Provide the (x, y) coordinate of the cell's center where the given text is located.  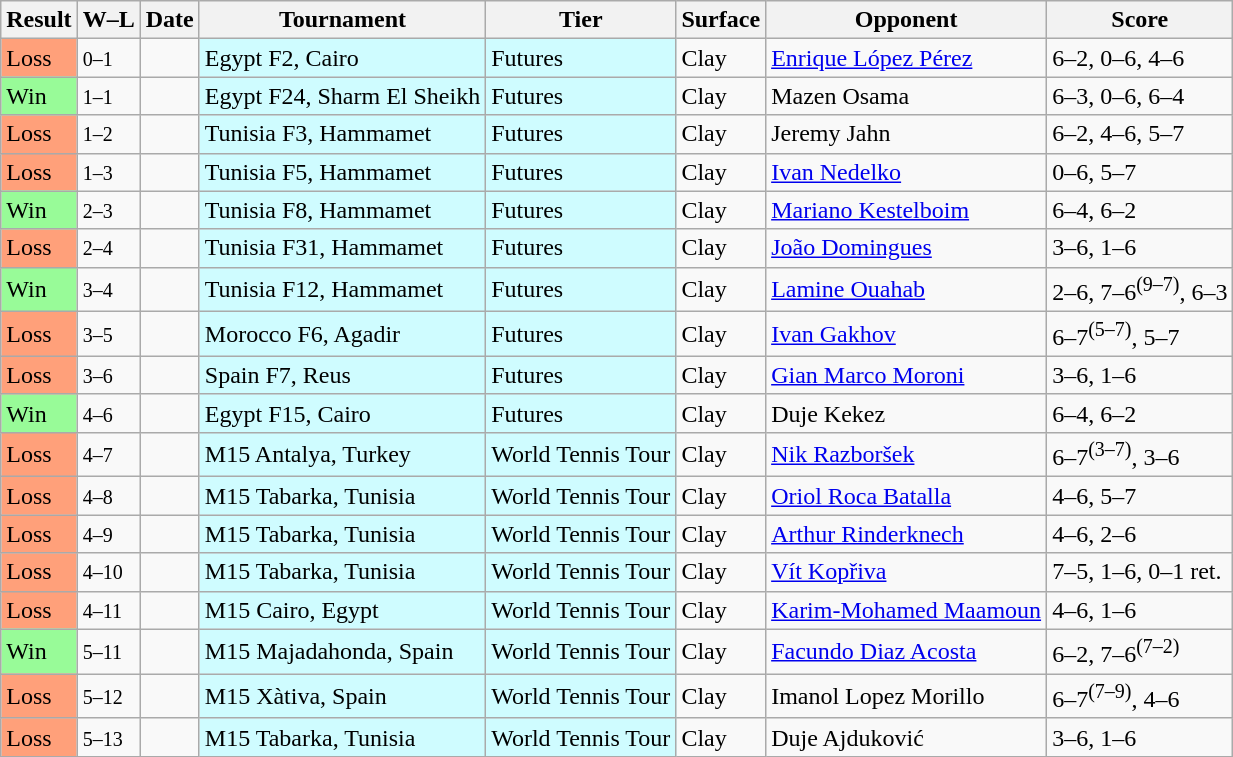
4–10 (108, 572)
4–8 (108, 496)
7–5, 1–6, 0–1 ret. (1140, 572)
Morocco F6, Agadir (342, 334)
M15 Cairo, Egypt (342, 610)
Mariano Kestelboim (906, 210)
Gian Marco Moroni (906, 375)
6–7(7–9), 4–6 (1140, 696)
M15 Antalya, Turkey (342, 454)
5–11 (108, 652)
4–7 (108, 454)
5–12 (108, 696)
Karim-Mohamed Maamoun (906, 610)
Tunisia F5, Hammamet (342, 172)
6–7(5–7), 5–7 (1140, 334)
Duje Kekez (906, 413)
4–6, 2–6 (1140, 534)
Vít Kopřiva (906, 572)
W–L (108, 20)
Facundo Diaz Acosta (906, 652)
Jeremy Jahn (906, 134)
Date (170, 20)
Surface (721, 20)
Duje Ajduković (906, 737)
3–5 (108, 334)
Tunisia F8, Hammamet (342, 210)
Oriol Roca Batalla (906, 496)
Spain F7, Reus (342, 375)
1–2 (108, 134)
4–11 (108, 610)
6–3, 0–6, 6–4 (1140, 96)
Result (39, 20)
4–6 (108, 413)
Ivan Nedelko (906, 172)
1–1 (108, 96)
Nik Razboršek (906, 454)
Tunisia F12, Hammamet (342, 290)
6–7(3–7), 3–6 (1140, 454)
Tier (581, 20)
Tunisia F3, Hammamet (342, 134)
4–6, 5–7 (1140, 496)
Imanol Lopez Morillo (906, 696)
5–13 (108, 737)
4–9 (108, 534)
2–3 (108, 210)
Enrique López Pérez (906, 58)
1–3 (108, 172)
Egypt F24, Sharm El Sheikh (342, 96)
Arthur Rinderknech (906, 534)
Ivan Gakhov (906, 334)
Score (1140, 20)
M15 Majadahonda, Spain (342, 652)
0–6, 5–7 (1140, 172)
3–6 (108, 375)
6–2, 7–6(7–2) (1140, 652)
João Domingues (906, 248)
6–2, 4–6, 5–7 (1140, 134)
6–2, 0–6, 4–6 (1140, 58)
Tunisia F31, Hammamet (342, 248)
2–4 (108, 248)
M15 Xàtiva, Spain (342, 696)
Mazen Osama (906, 96)
Tournament (342, 20)
4–6, 1–6 (1140, 610)
0–1 (108, 58)
Egypt F15, Cairo (342, 413)
2–6, 7–6(9–7), 6–3 (1140, 290)
3–4 (108, 290)
Opponent (906, 20)
Egypt F2, Cairo (342, 58)
Lamine Ouahab (906, 290)
